Provide the [X, Y] coordinate of the cell's center where the given text is located.  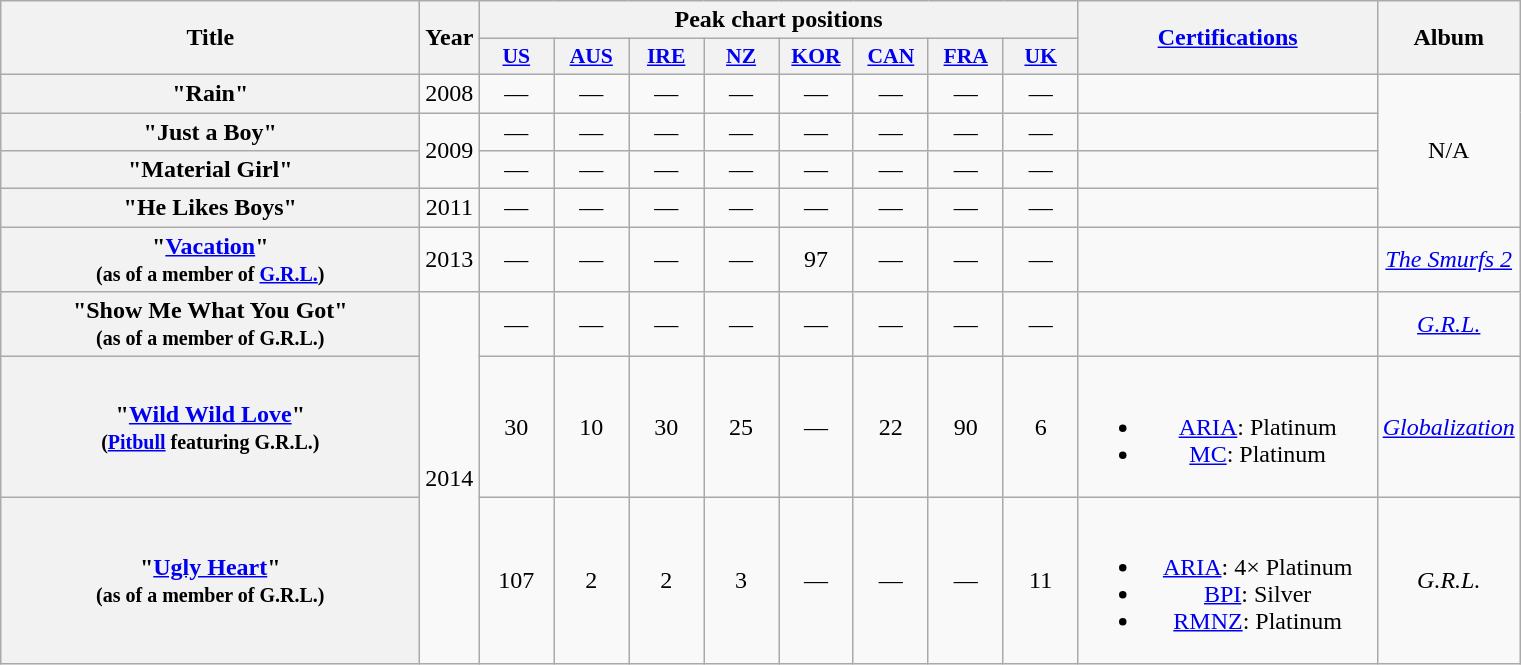
"Ugly Heart"(as of a member of G.R.L.) [210, 580]
107 [516, 580]
"Just a Boy" [210, 131]
3 [742, 580]
Certifications [1228, 38]
"Vacation"(as of a member of G.R.L.) [210, 260]
11 [1040, 580]
NZ [742, 57]
AUS [592, 57]
The Smurfs 2 [1448, 260]
US [516, 57]
Year [450, 38]
Album [1448, 38]
KOR [816, 57]
"Rain" [210, 93]
2014 [450, 478]
"He Likes Boys" [210, 208]
2011 [450, 208]
ARIA: 4× PlatinumBPI: SilverRMNZ: Platinum [1228, 580]
10 [592, 427]
ARIA: PlatinumMC: Platinum [1228, 427]
"Material Girl" [210, 170]
IRE [666, 57]
2013 [450, 260]
Globalization [1448, 427]
97 [816, 260]
N/A [1448, 150]
Title [210, 38]
6 [1040, 427]
2009 [450, 150]
"Show Me What You Got"(as of a member of G.R.L.) [210, 324]
"Wild Wild Love"(Pitbull featuring G.R.L.) [210, 427]
25 [742, 427]
2008 [450, 93]
Peak chart positions [778, 20]
UK [1040, 57]
CAN [890, 57]
22 [890, 427]
90 [966, 427]
FRA [966, 57]
